Provide the (X, Y) coordinate of the cell's center where the given text is located.  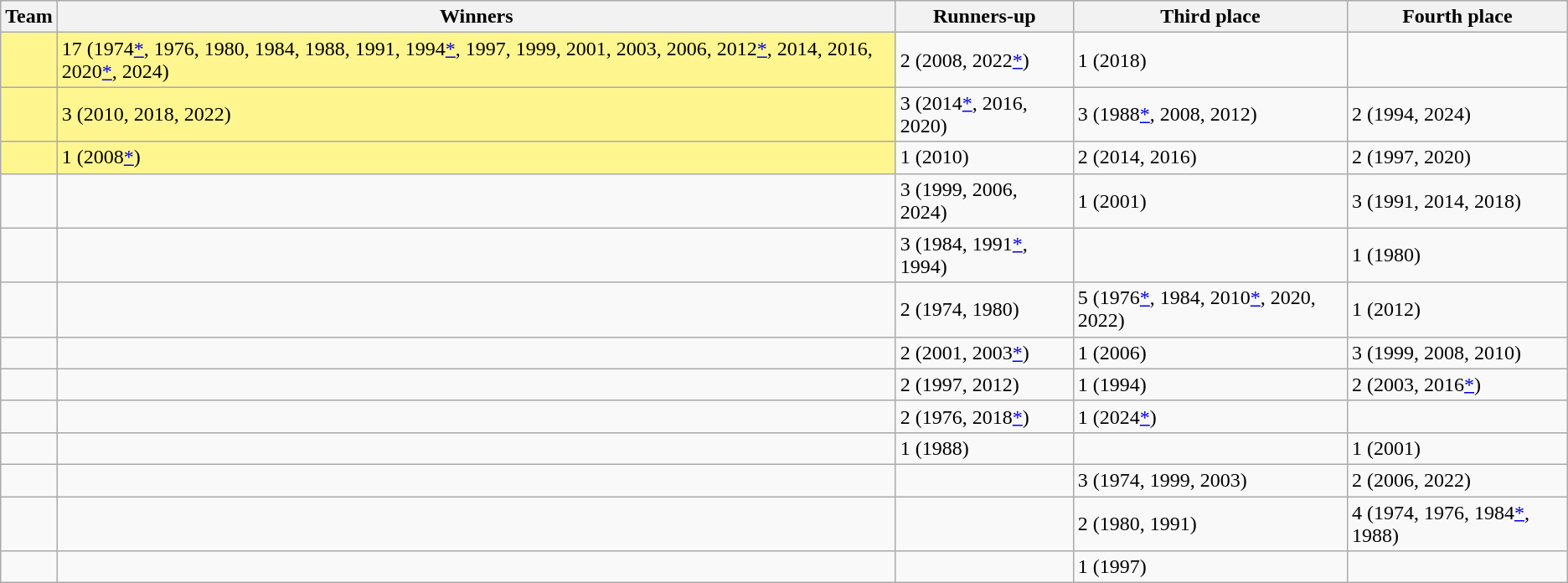
2 (2014, 2016) (1210, 157)
Third place (1210, 17)
1 (2006) (1210, 353)
2 (2006, 2022) (1457, 480)
2 (1994, 2024) (1457, 114)
2 (2001, 2003*) (984, 353)
1 (1988) (984, 448)
1 (2010) (984, 157)
1 (2008*) (476, 157)
2 (2003, 2016*) (1457, 384)
Fourth place (1457, 17)
2 (1980, 1991) (1210, 523)
1 (2012) (1457, 310)
3 (2010, 2018, 2022) (476, 114)
Winners (476, 17)
3 (1988*, 2008, 2012) (1210, 114)
2 (1976, 2018*) (984, 416)
2 (1974, 1980) (984, 310)
17 (1974*, 1976, 1980, 1984, 1988, 1991, 1994*, 1997, 1999, 2001, 2003, 2006, 2012*, 2014, 2016, 2020*, 2024) (476, 60)
3 (2014*, 2016, 2020) (984, 114)
1 (1994) (1210, 384)
4 (1974, 1976, 1984*, 1988) (1457, 523)
2 (1997, 2020) (1457, 157)
3 (1984, 1991*, 1994) (984, 255)
1 (1980) (1457, 255)
2 (2008, 2022*) (984, 60)
2 (1997, 2012) (984, 384)
3 (1991, 2014, 2018) (1457, 201)
Runners-up (984, 17)
3 (1974, 1999, 2003) (1210, 480)
1 (1997) (1210, 567)
3 (1999, 2008, 2010) (1457, 353)
Team (29, 17)
5 (1976*, 1984, 2010*, 2020, 2022) (1210, 310)
1 (2018) (1210, 60)
3 (1999, 2006, 2024) (984, 201)
1 (2024*) (1210, 416)
